Return the (x, y) coordinate for the center point of the cell that contains the specified text.  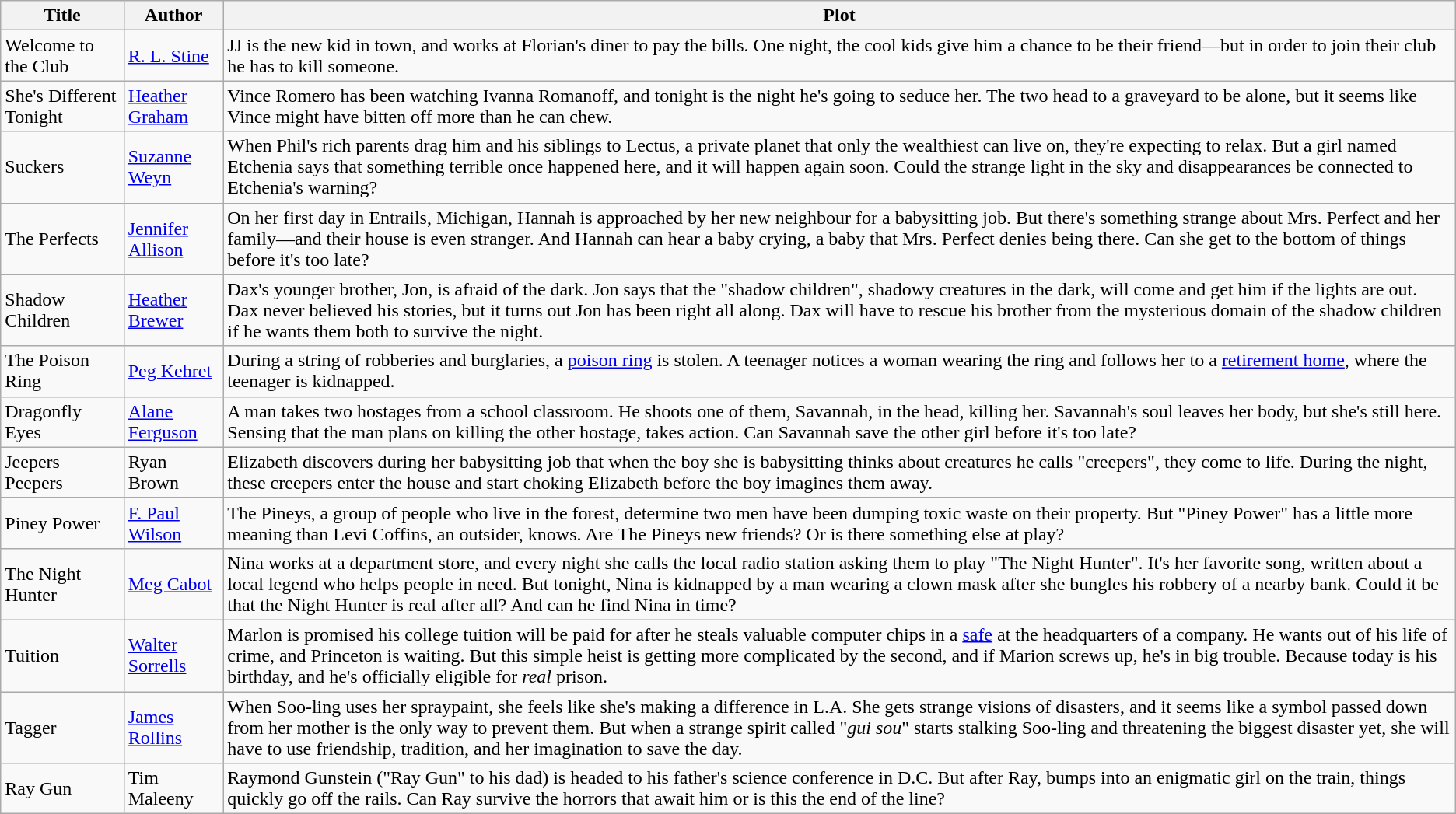
Walter Sorrells (173, 655)
R. L. Stine (173, 56)
Title (62, 16)
Plot (839, 16)
Shadow Children (62, 310)
Tagger (62, 728)
Ray Gun (62, 788)
Alane Ferguson (173, 421)
Tuition (62, 655)
Meg Cabot (173, 584)
Dragonfly Eyes (62, 421)
The Perfects (62, 239)
Jeepers Peepers (62, 473)
Ryan Brown (173, 473)
Tim Maleeny (173, 788)
The Night Hunter (62, 584)
Suckers (62, 167)
Peg Kehret (173, 372)
F. Paul Wilson (173, 522)
Piney Power (62, 522)
The Poison Ring (62, 372)
Heather Brewer (173, 310)
Author (173, 16)
She's Different Tonight (62, 106)
Jennifer Allison (173, 239)
James Rollins (173, 728)
Welcome to the Club (62, 56)
Suzanne Weyn (173, 167)
Heather Graham (173, 106)
